Return the [x, y] coordinate for the center point of the cell that contains the specified text.  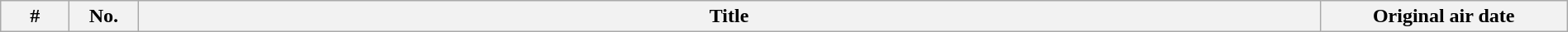
Title [729, 16]
Original air date [1444, 16]
# [35, 16]
No. [104, 16]
